Scan for the cell matching the given text and deliver its [X, Y] coordinate at center. 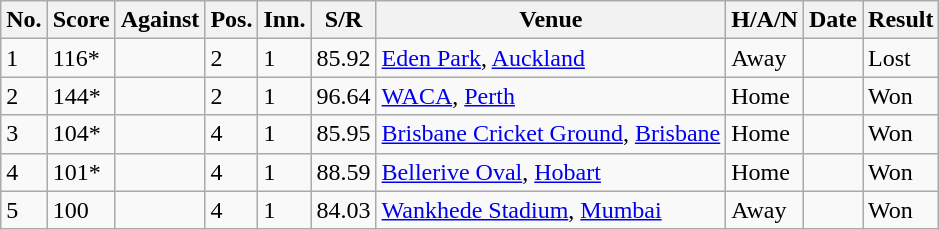
104* [81, 134]
Brisbane Cricket Ground, Brisbane [551, 134]
5 [24, 210]
85.92 [344, 58]
100 [81, 210]
144* [81, 96]
Venue [551, 20]
Score [81, 20]
Bellerive Oval, Hobart [551, 172]
88.59 [344, 172]
Inn. [284, 20]
Lost [901, 58]
96.64 [344, 96]
Pos. [232, 20]
116* [81, 58]
No. [24, 20]
Against [160, 20]
101* [81, 172]
Result [901, 20]
Eden Park, Auckland [551, 58]
3 [24, 134]
85.95 [344, 134]
WACA, Perth [551, 96]
H/A/N [765, 20]
84.03 [344, 210]
Wankhede Stadium, Mumbai [551, 210]
S/R [344, 20]
Date [832, 20]
